Identify which cell holds the provided text, then report its [X, Y] central coordinate. 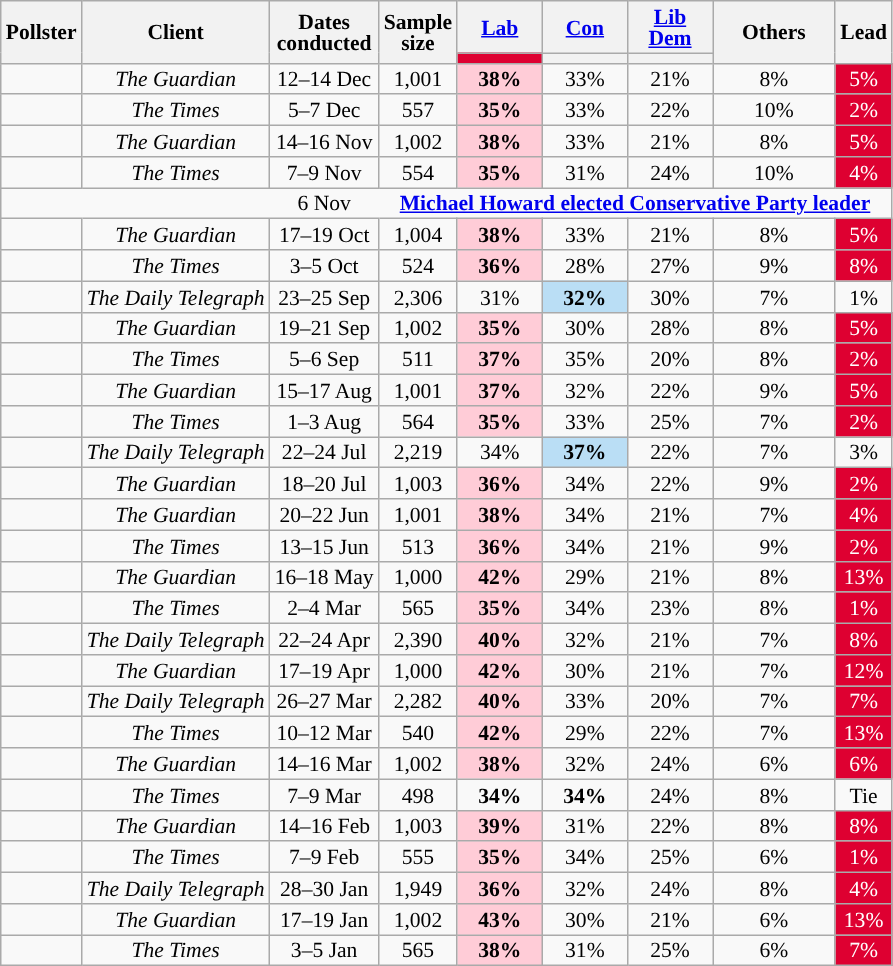
43% [500, 920]
Lab [500, 27]
15–17 Aug [324, 390]
14–16 Nov [324, 142]
Datesconducted [324, 32]
7–9 Mar [324, 794]
12% [864, 670]
14–16 Feb [324, 826]
6 Nov [324, 204]
540 [418, 732]
Pollster [42, 32]
511 [418, 360]
557 [418, 110]
26–27 Mar [324, 702]
Con [584, 27]
13–15 Jun [324, 546]
Others [774, 32]
555 [418, 858]
2–4 Mar [324, 608]
14–16 Mar [324, 764]
19–21 Sep [324, 328]
22–24 Apr [324, 640]
3–5 Oct [324, 266]
Client [176, 32]
554 [418, 172]
564 [418, 422]
10–12 Mar [324, 732]
513 [418, 546]
5–6 Sep [324, 360]
17–19 Oct [324, 234]
1–3 Aug [324, 422]
524 [418, 266]
Tie [864, 794]
20–22 Jun [324, 514]
23% [670, 608]
22–24 Jul [324, 452]
7–9 Feb [324, 858]
2,390 [418, 640]
18–20 Jul [324, 484]
2,282 [418, 702]
27% [670, 266]
2,306 [418, 296]
17–19 Jan [324, 920]
3% [864, 452]
1,949 [418, 888]
1,004 [418, 234]
23–25 Sep [324, 296]
5–7 Dec [324, 110]
Lib Dem [670, 27]
498 [418, 794]
Lead [864, 32]
12–14 Dec [324, 78]
17–19 Apr [324, 670]
Michael Howard elected Conservative Party leader [636, 204]
16–18 May [324, 576]
28–30 Jan [324, 888]
Samplesize [418, 32]
3–5 Jan [324, 950]
39% [500, 826]
7–9 Nov [324, 172]
2,219 [418, 452]
